Determine the (x, y) coordinate at the center of the cell enclosing the given text.  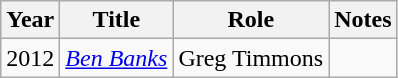
Year (30, 20)
Role (251, 20)
Notes (363, 20)
Ben Banks (116, 58)
Greg Timmons (251, 58)
Title (116, 20)
2012 (30, 58)
